For the text-containing cell, return its midpoint in [X, Y] coordinate format. 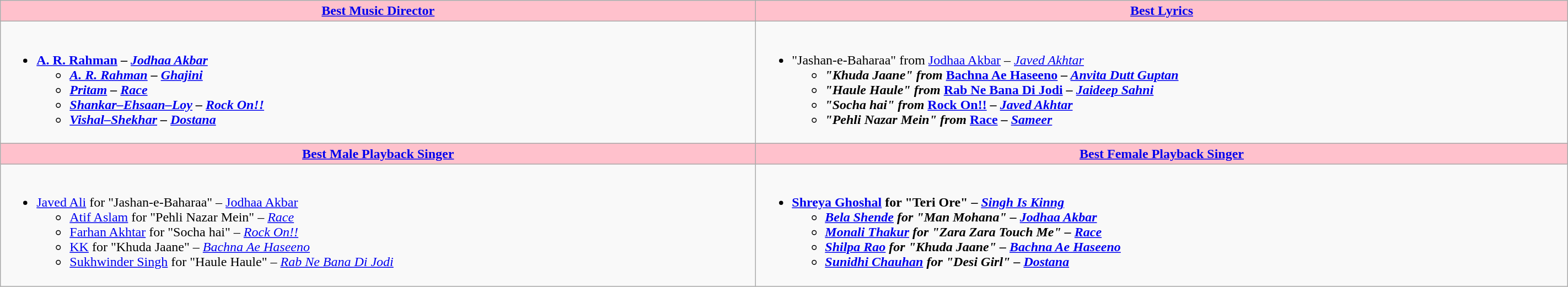
Best Music Director [378, 11]
Best Lyrics [1162, 11]
Best Male Playback Singer [378, 154]
Best Female Playback Singer [1162, 154]
A. R. Rahman – Jodhaa AkbarA. R. Rahman – GhajiniPritam – RaceShankar–Ehsaan–Loy – Rock On!!Vishal–Shekhar – Dostana [378, 83]
